Detect which cell encompasses the target text, then output its (X, Y) center coordinate. 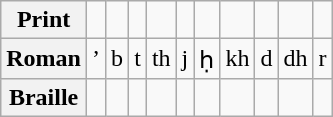
Roman (44, 59)
d (266, 59)
’ (96, 59)
j (185, 59)
Print (44, 20)
kh (238, 59)
Braille (44, 97)
b (118, 59)
dh (296, 59)
ḥ (207, 59)
t (138, 59)
th (161, 59)
r (322, 59)
